Pinpoint the cell where the given text exists, returning its (X, Y) midpoint coordinate. 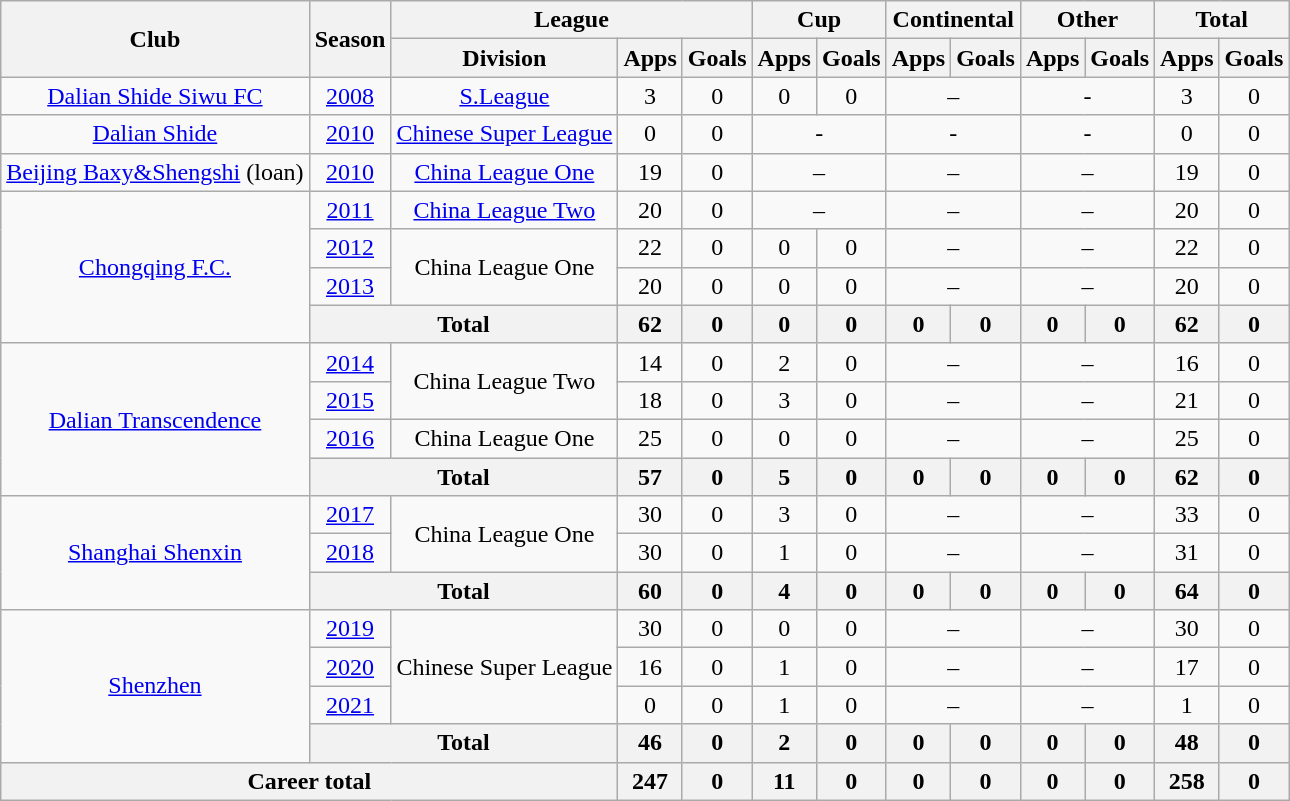
4 (784, 591)
14 (650, 362)
2011 (350, 210)
Season (350, 39)
48 (1187, 743)
33 (1187, 515)
2021 (350, 705)
Dalian Transcendence (155, 419)
Beijing Baxy&Shengshi (loan) (155, 172)
Dalian Shide Siwu FC (155, 96)
46 (650, 743)
2016 (350, 438)
2020 (350, 667)
League (572, 20)
60 (650, 591)
21 (1187, 400)
2014 (350, 362)
2019 (350, 629)
2017 (350, 515)
64 (1187, 591)
Shanghai Shenxin (155, 553)
18 (650, 400)
2018 (350, 553)
Continental (953, 20)
Club (155, 39)
31 (1187, 553)
Other (1087, 20)
2008 (350, 96)
2015 (350, 400)
Cup (819, 20)
258 (1187, 781)
57 (650, 477)
Shenzhen (155, 686)
247 (650, 781)
Dalian Shide (155, 134)
11 (784, 781)
2013 (350, 286)
Chongqing F.C. (155, 267)
S.League (504, 96)
17 (1187, 667)
5 (784, 477)
Division (504, 58)
2012 (350, 248)
Career total (310, 781)
